Return the [x, y] coordinate for the center point of the cell that contains the specified text.  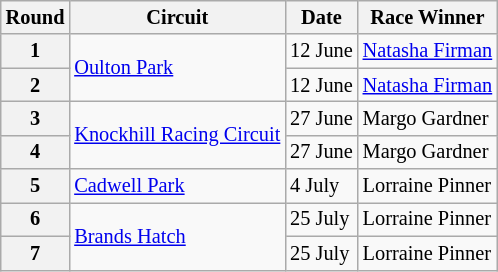
5 [36, 186]
Knockhill Racing Circuit [177, 134]
2 [36, 85]
1 [36, 51]
Race Winner [428, 17]
Brands Hatch [177, 236]
Date [322, 17]
Oulton Park [177, 68]
7 [36, 253]
4 July [322, 186]
4 [36, 152]
3 [36, 118]
Circuit [177, 17]
Round [36, 17]
6 [36, 219]
Cadwell Park [177, 186]
